Locate the cell with the specified text and output its (X, Y) center coordinate. 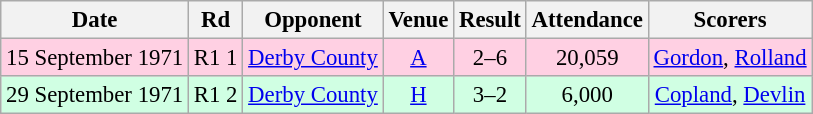
15 September 1971 (95, 58)
29 September 1971 (95, 95)
6,000 (587, 95)
A (418, 58)
Attendance (587, 20)
R1 2 (216, 95)
Result (490, 20)
R1 1 (216, 58)
Venue (418, 20)
Opponent (313, 20)
Copland, Devlin (730, 95)
3–2 (490, 95)
H (418, 95)
20,059 (587, 58)
Scorers (730, 20)
2–6 (490, 58)
Gordon, Rolland (730, 58)
Rd (216, 20)
Date (95, 20)
